Output the (X, Y) coordinate of the center of the cell containing the given text.  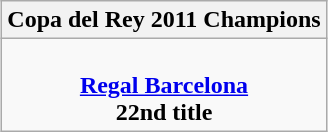
Copa del Rey 2011 Champions (164, 20)
Regal Barcelona 22nd title (164, 85)
